Pinpoint the cell where the given text exists, returning its [x, y] midpoint coordinate. 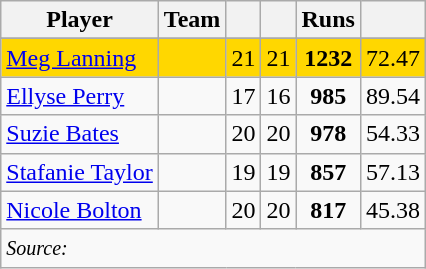
Suzie Bates [80, 134]
54.33 [392, 134]
Ellyse Perry [80, 96]
978 [328, 134]
16 [278, 96]
45.38 [392, 210]
Player [80, 20]
17 [244, 96]
89.54 [392, 96]
Stafanie Taylor [80, 172]
Runs [328, 20]
985 [328, 96]
Team [192, 20]
Source: [214, 248]
Nicole Bolton [80, 210]
857 [328, 172]
Meg Lanning [80, 58]
72.47 [392, 58]
1232 [328, 58]
57.13 [392, 172]
817 [328, 210]
